Detect which cell encompasses the target text, then output its [x, y] center coordinate. 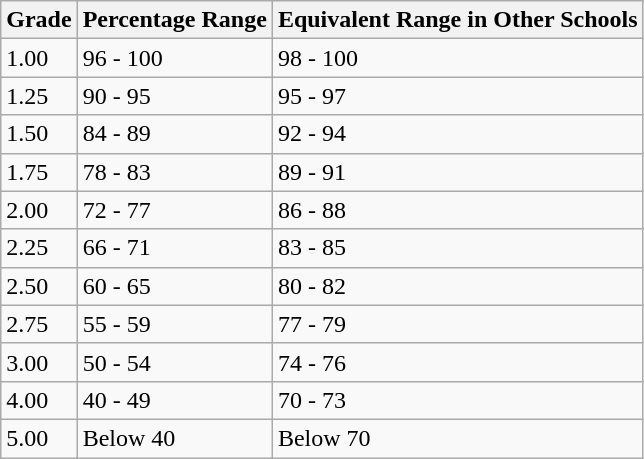
84 - 89 [174, 134]
2.25 [39, 248]
55 - 59 [174, 324]
78 - 83 [174, 172]
77 - 79 [458, 324]
86 - 88 [458, 210]
2.50 [39, 286]
Below 40 [174, 438]
66 - 71 [174, 248]
Percentage Range [174, 20]
95 - 97 [458, 96]
60 - 65 [174, 286]
1.50 [39, 134]
5.00 [39, 438]
72 - 77 [174, 210]
98 - 100 [458, 58]
74 - 76 [458, 362]
70 - 73 [458, 400]
1.75 [39, 172]
90 - 95 [174, 96]
1.00 [39, 58]
3.00 [39, 362]
1.25 [39, 96]
50 - 54 [174, 362]
92 - 94 [458, 134]
Below 70 [458, 438]
2.00 [39, 210]
89 - 91 [458, 172]
Equivalent Range in Other Schools [458, 20]
83 - 85 [458, 248]
Grade [39, 20]
4.00 [39, 400]
2.75 [39, 324]
80 - 82 [458, 286]
96 - 100 [174, 58]
40 - 49 [174, 400]
